Pinpoint the cell where the given text exists, returning its [x, y] midpoint coordinate. 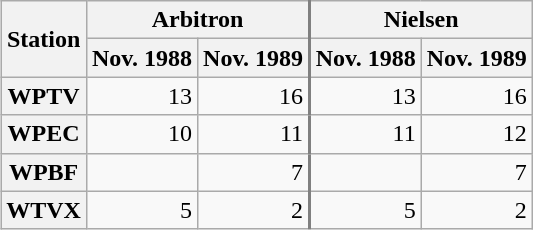
WPEC [44, 134]
Arbitron [198, 20]
Nielsen [420, 20]
WPTV [44, 96]
12 [476, 134]
WPBF [44, 172]
10 [142, 134]
WTVX [44, 210]
Station [44, 39]
